Locate the cell with the specified text and output its [X, Y] center coordinate. 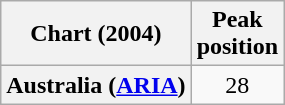
28 [237, 85]
Peakposition [237, 34]
Australia (ARIA) [96, 85]
Chart (2004) [96, 34]
